Output the [x, y] coordinate of the center of the cell containing the given text.  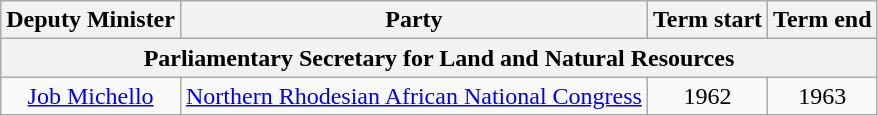
Deputy Minister [91, 20]
Party [414, 20]
1962 [707, 96]
1963 [823, 96]
Term end [823, 20]
Northern Rhodesian African National Congress [414, 96]
Term start [707, 20]
Parliamentary Secretary for Land and Natural Resources [439, 58]
Job Michello [91, 96]
